Find where the given text appears and provide that cell's center as (X, Y) coordinate. 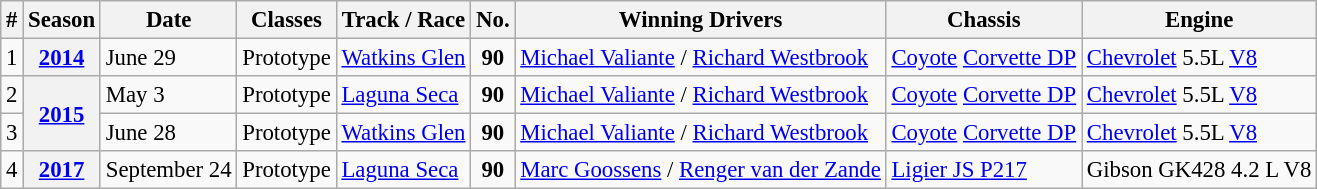
Ligier JS P217 (984, 170)
Date (168, 20)
4 (12, 170)
June 28 (168, 133)
May 3 (168, 95)
2015 (62, 114)
1 (12, 58)
2017 (62, 170)
September 24 (168, 170)
Season (62, 20)
June 29 (168, 58)
Engine (1200, 20)
Gibson GK428 4.2 L V8 (1200, 170)
Winning Drivers (700, 20)
Chassis (984, 20)
3 (12, 133)
Marc Goossens / Renger van der Zande (700, 170)
2 (12, 95)
Classes (286, 20)
2014 (62, 58)
No. (493, 20)
Track / Race (404, 20)
# (12, 20)
